Pinpoint the cell where the given text exists, returning its [X, Y] midpoint coordinate. 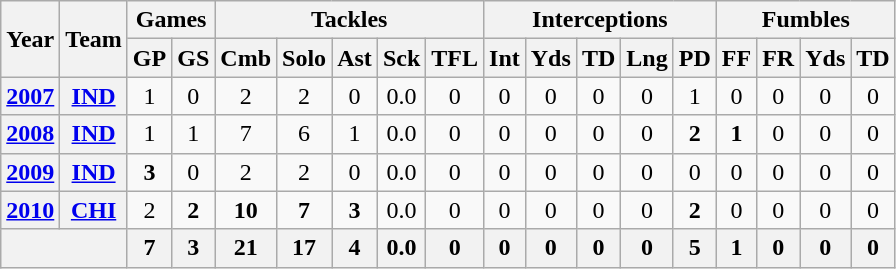
GP [149, 58]
FR [778, 58]
2008 [30, 134]
Lng [647, 58]
PD [694, 58]
6 [304, 134]
Games [170, 20]
4 [355, 248]
Fumbles [806, 20]
10 [246, 210]
2009 [30, 172]
Tackles [350, 20]
17 [304, 248]
Year [30, 39]
GS [194, 58]
5 [694, 248]
TFL [455, 58]
21 [246, 248]
Cmb [246, 58]
Ast [355, 58]
Solo [304, 58]
FF [736, 58]
Team [94, 39]
Interceptions [600, 20]
CHI [94, 210]
Sck [401, 58]
2010 [30, 210]
Int [505, 58]
2007 [30, 96]
